Pinpoint the cell where the given text exists, returning its [X, Y] midpoint coordinate. 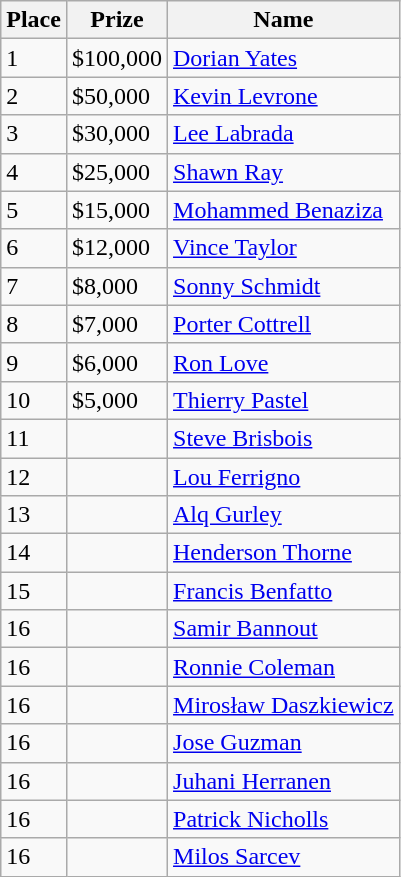
Mirosław Daszkiewicz [284, 705]
Jose Guzman [284, 743]
$7,000 [116, 324]
Name [284, 20]
Henderson Thorne [284, 553]
Kevin Levrone [284, 96]
$5,000 [116, 400]
3 [34, 134]
$25,000 [116, 172]
$100,000 [116, 58]
Alq Gurley [284, 515]
$50,000 [116, 96]
Lou Ferrigno [284, 477]
Samir Bannout [284, 629]
Sonny Schmidt [284, 286]
Porter Cottrell [284, 324]
Prize [116, 20]
7 [34, 286]
Francis Benfatto [284, 591]
14 [34, 553]
Ron Love [284, 362]
$15,000 [116, 210]
Shawn Ray [284, 172]
$6,000 [116, 362]
15 [34, 591]
4 [34, 172]
$8,000 [116, 286]
Vince Taylor [284, 248]
12 [34, 477]
Thierry Pastel [284, 400]
Juhani Herranen [284, 781]
Place [34, 20]
Dorian Yates [284, 58]
2 [34, 96]
$12,000 [116, 248]
Steve Brisbois [284, 438]
Milos Sarcev [284, 857]
$30,000 [116, 134]
11 [34, 438]
Lee Labrada [284, 134]
Patrick Nicholls [284, 819]
5 [34, 210]
6 [34, 248]
1 [34, 58]
13 [34, 515]
Mohammed Benaziza [284, 210]
9 [34, 362]
8 [34, 324]
10 [34, 400]
Ronnie Coleman [284, 667]
